Return (x, y) of the center of cell containing provided text 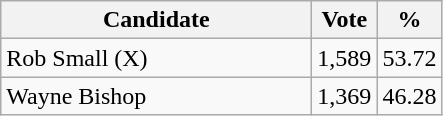
53.72 (410, 58)
Candidate (156, 20)
1,369 (344, 96)
% (410, 20)
46.28 (410, 96)
Wayne Bishop (156, 96)
Rob Small (X) (156, 58)
1,589 (344, 58)
Vote (344, 20)
